Capture the cell that displays the provided text and extract its (X, Y) central coordinate. 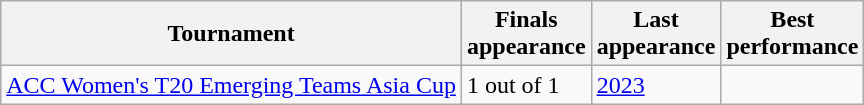
Lastappearance (656, 34)
ACC Women's T20 Emerging Teams Asia Cup (232, 85)
Finalsappearance (526, 34)
1 out of 1 (526, 85)
2023 (656, 85)
Bestperformance (792, 34)
Tournament (232, 34)
